Detect which cell encompasses the target text, then output its (x, y) center coordinate. 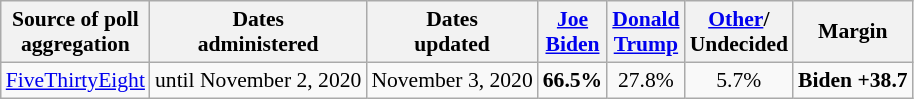
DonaldTrump (646, 32)
Dates updated (452, 32)
27.8% (646, 80)
Dates administered (258, 32)
Other/Undecided (739, 32)
Biden +38.7 (853, 80)
66.5% (572, 80)
FiveThirtyEight (76, 80)
JoeBiden (572, 32)
Margin (853, 32)
Source of pollaggregation (76, 32)
November 3, 2020 (452, 80)
5.7% (739, 80)
until November 2, 2020 (258, 80)
